Search for the cell housing the specified text and yield its (x, y) center coordinate. 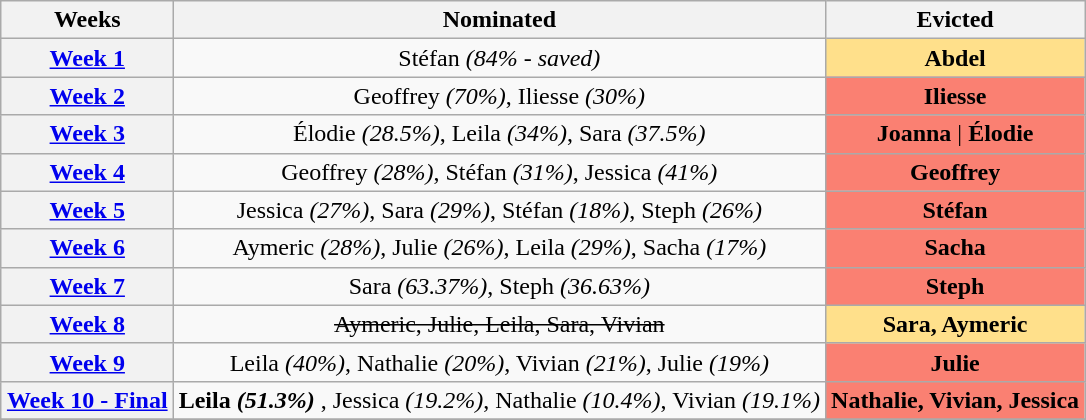
Iliesse (956, 96)
Week 4 (87, 172)
Evicted (956, 20)
Nominated (499, 20)
Sara (63.37%), Steph (36.63%) (499, 286)
Week 9 (87, 362)
Week 5 (87, 210)
Week 10 - Final (87, 400)
Joanna | Élodie (956, 134)
Geoffrey (28%), Stéfan (31%), Jessica (41%) (499, 172)
Sara, Aymeric (956, 324)
Week 6 (87, 248)
Sacha (956, 248)
Leila (51.3%) , Jessica (19.2%), Nathalie (10.4%), Vivian (19.1%) (499, 400)
Leila (40%), Nathalie (20%), Vivian (21%), Julie (19%) (499, 362)
Stéfan (956, 210)
Julie (956, 362)
Week 2 (87, 96)
Week 8 (87, 324)
Aymeric, Julie, Leila, Sara, Vivian (499, 324)
Nathalie, Vivian, Jessica (956, 400)
Geoffrey (70%), Iliesse (30%) (499, 96)
Geoffrey (956, 172)
Jessica (27%), Sara (29%), Stéfan (18%), Steph (26%) (499, 210)
Aymeric (28%), Julie (26%), Leila (29%), Sacha (17%) (499, 248)
Abdel (956, 58)
Stéfan (84% - saved) (499, 58)
Weeks (87, 20)
Week 7 (87, 286)
Week 3 (87, 134)
Élodie (28.5%), Leila (34%), Sara (37.5%) (499, 134)
Week 1 (87, 58)
Steph (956, 286)
